Locate the cell with the specified text and output its [x, y] center coordinate. 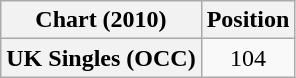
UK Singles (OCC) [101, 58]
104 [248, 58]
Position [248, 20]
Chart (2010) [101, 20]
